Return (x, y) of the center of cell containing provided text 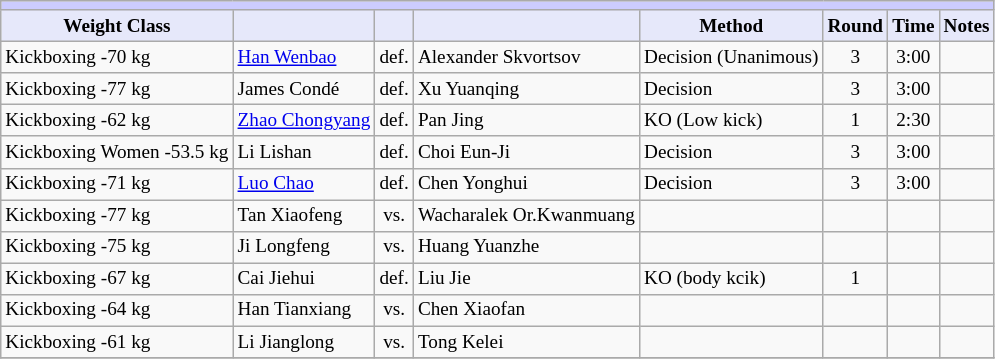
Tan Xiaofeng (304, 216)
Weight Class (117, 26)
Luo Chao (304, 184)
Kickboxing -61 kg (117, 342)
Pan Jing (526, 121)
KO (body kcik) (730, 279)
Tong Kelei (526, 342)
Xu Yuanqing (526, 89)
Zhao Chongyang (304, 121)
Wacharalek Or.Kwanmuang (526, 216)
KO (Low kick) (730, 121)
Time (914, 26)
Li Lishan (304, 152)
Method (730, 26)
2:30 (914, 121)
Kickboxing -67 kg (117, 279)
Notes (966, 26)
Han Wenbao (304, 57)
Ji Longfeng (304, 247)
Choi Eun-Ji (526, 152)
Kickboxing -62 kg (117, 121)
Li Jianglong (304, 342)
Kickboxing -70 kg (117, 57)
Kickboxing -64 kg (117, 310)
Han Tianxiang (304, 310)
Kickboxing -75 kg (117, 247)
Round (856, 26)
Alexander Skvortsov (526, 57)
James Condé (304, 89)
Huang Yuanzhe (526, 247)
Chen Xiaofan (526, 310)
Decision (Unanimous) (730, 57)
Kickboxing -71 kg (117, 184)
Chen Yonghui (526, 184)
Kickboxing Women -53.5 kg (117, 152)
Liu Jie (526, 279)
Cai Jiehui (304, 279)
